Extract the [X, Y] coordinate from the center of the cell holding the provided text.  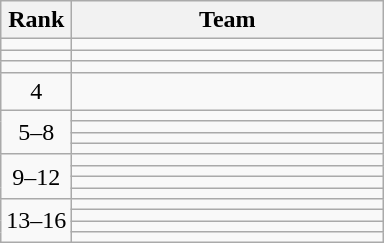
Team [228, 20]
4 [36, 91]
13–16 [36, 221]
5–8 [36, 132]
Rank [36, 20]
9–12 [36, 176]
